For the text-containing cell, return its midpoint in (X, Y) coordinate format. 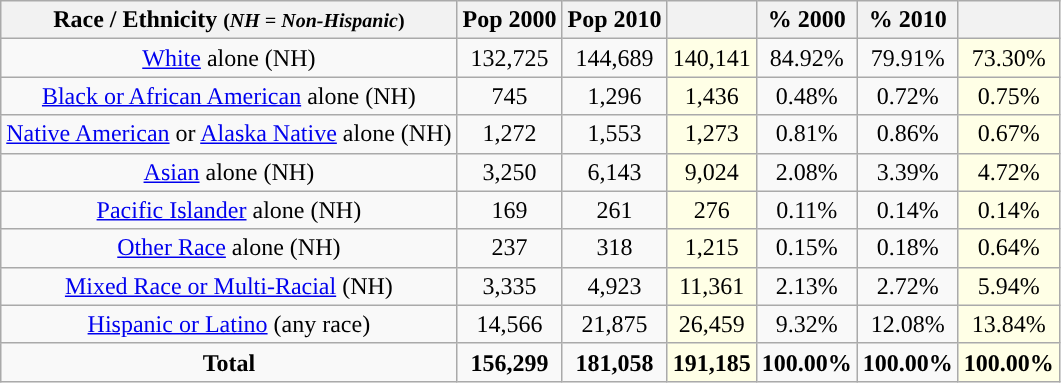
Pop 2000 (510, 20)
4.72% (1008, 172)
0.64% (1008, 248)
276 (712, 210)
Asian alone (NH) (229, 172)
2.72% (908, 286)
3.39% (908, 172)
5.94% (1008, 286)
Pacific Islander alone (NH) (229, 210)
Native American or Alaska Native alone (NH) (229, 134)
3,335 (510, 286)
0.72% (908, 96)
White alone (NH) (229, 58)
4,923 (614, 286)
745 (510, 96)
0.81% (806, 134)
191,185 (712, 362)
237 (510, 248)
9.32% (806, 324)
% 2010 (908, 20)
Black or African American alone (NH) (229, 96)
140,141 (712, 58)
1,436 (712, 96)
9,024 (712, 172)
Hispanic or Latino (any race) (229, 324)
0.48% (806, 96)
2.08% (806, 172)
12.08% (908, 324)
0.67% (1008, 134)
132,725 (510, 58)
6,143 (614, 172)
181,058 (614, 362)
2.13% (806, 286)
1,273 (712, 134)
26,459 (712, 324)
1,296 (614, 96)
318 (614, 248)
169 (510, 210)
0.75% (1008, 96)
84.92% (806, 58)
21,875 (614, 324)
0.86% (908, 134)
Mixed Race or Multi-Racial (NH) (229, 286)
0.11% (806, 210)
Total (229, 362)
73.30% (1008, 58)
Race / Ethnicity (NH = Non-Hispanic) (229, 20)
11,361 (712, 286)
14,566 (510, 324)
156,299 (510, 362)
0.18% (908, 248)
13.84% (1008, 324)
Pop 2010 (614, 20)
261 (614, 210)
1,272 (510, 134)
144,689 (614, 58)
Other Race alone (NH) (229, 248)
1,215 (712, 248)
79.91% (908, 58)
0.15% (806, 248)
1,553 (614, 134)
3,250 (510, 172)
% 2000 (806, 20)
